Search for the cell housing the specified text and yield its (X, Y) center coordinate. 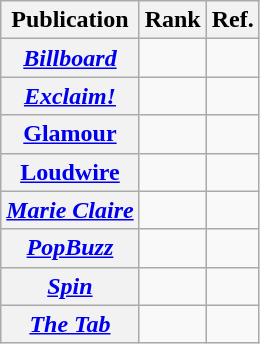
Spin (70, 286)
PopBuzz (70, 248)
Publication (70, 20)
Marie Claire (70, 210)
Glamour (70, 134)
The Tab (70, 324)
Billboard (70, 58)
Rank (172, 20)
Exclaim! (70, 96)
Loudwire (70, 172)
Ref. (232, 20)
